Return (x, y) of the center of cell containing provided text 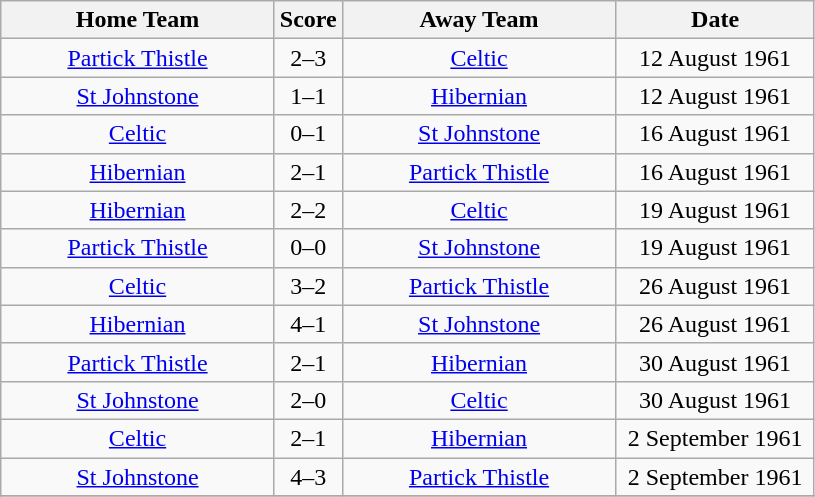
Score (308, 20)
2–3 (308, 58)
3–2 (308, 286)
4–1 (308, 324)
2–0 (308, 400)
Home Team (138, 20)
0–0 (308, 248)
Date (716, 20)
0–1 (308, 134)
4–3 (308, 477)
2–2 (308, 210)
Away Team (479, 20)
1–1 (308, 96)
